From the cell containing the given text, extract its center point as (X, Y) coordinate. 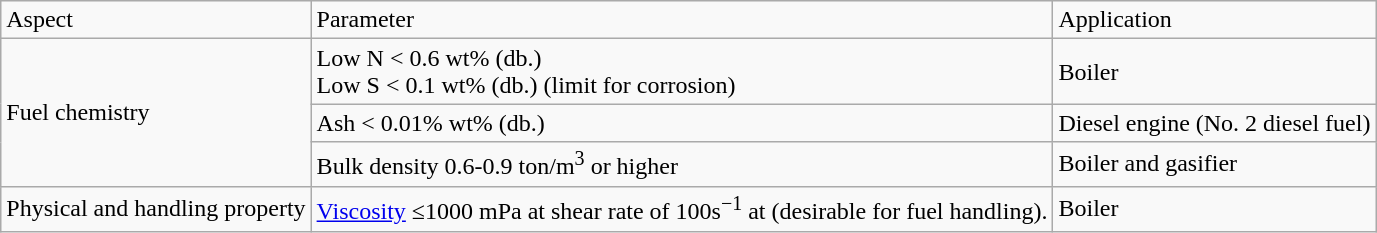
Fuel chemistry (156, 113)
Viscosity ≤1000 mPa at shear rate of 100s−1 at (desirable for fuel handling). (682, 208)
Boiler and gasifier (1214, 164)
Low N < 0.6 wt% (db.)Low S < 0.1 wt% (db.) (limit for corrosion) (682, 72)
Ash < 0.01% wt% (db.) (682, 123)
Application (1214, 20)
Physical and handling property (156, 208)
Parameter (682, 20)
Diesel engine (No. 2 diesel fuel) (1214, 123)
Bulk density 0.6-0.9 ton/m3 or higher (682, 164)
Aspect (156, 20)
